Capture the cell that displays the provided text and extract its [x, y] central coordinate. 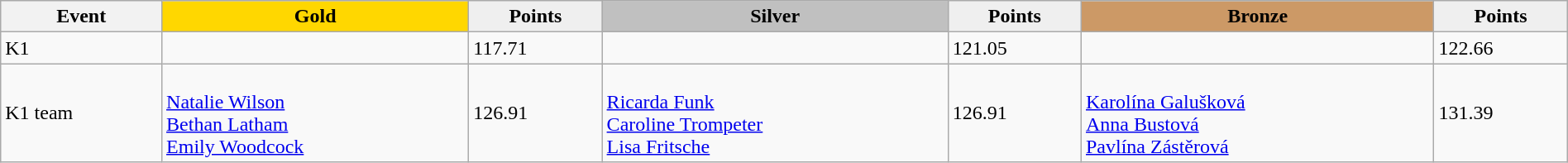
Silver [775, 17]
K1 team [81, 113]
117.71 [536, 48]
Bronze [1257, 17]
Karolína GaluškováAnna BustováPavlína Zástěrová [1257, 113]
Natalie WilsonBethan LathamEmily Woodcock [316, 113]
121.05 [1014, 48]
K1 [81, 48]
Event [81, 17]
131.39 [1500, 113]
122.66 [1500, 48]
Gold [316, 17]
Ricarda FunkCaroline TrompeterLisa Fritsche [775, 113]
